Return [X, Y] of the center of cell containing provided text 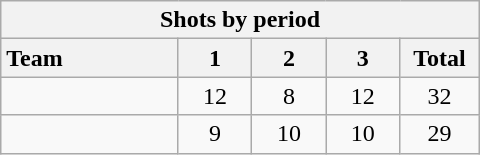
Team [90, 58]
29 [440, 134]
9 [215, 134]
2 [289, 58]
8 [289, 96]
1 [215, 58]
3 [363, 58]
32 [440, 96]
Shots by period [240, 20]
Total [440, 58]
